Identify which cell holds the provided text, then report its [X, Y] central coordinate. 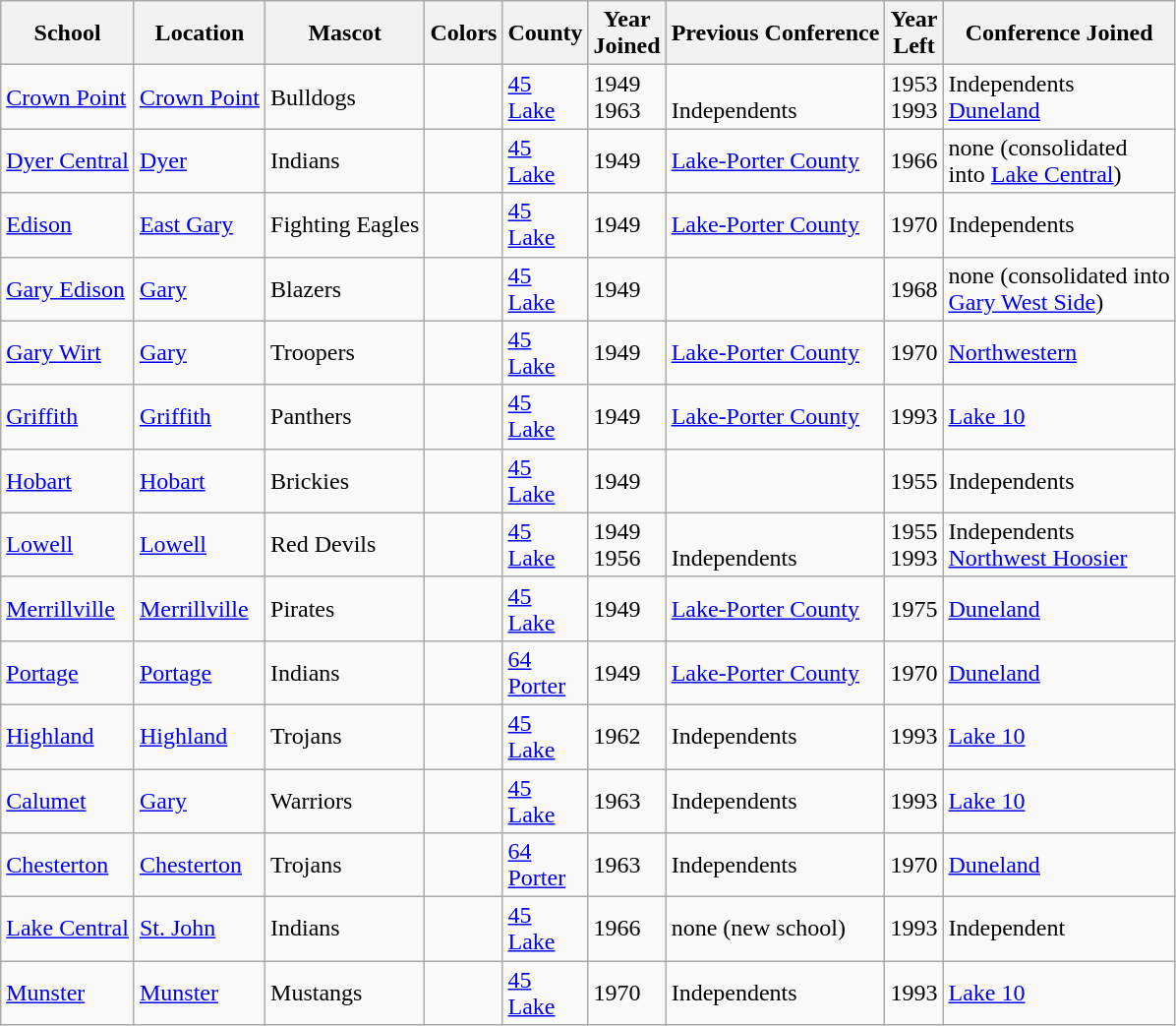
Fighting Eagles [345, 224]
Blazers [345, 289]
none (consolidated into Lake Central) [1059, 161]
Calumet [68, 801]
Independent [1059, 929]
Mustangs [345, 994]
Warriors [345, 801]
Pirates [345, 608]
Brickies [345, 480]
St. John [199, 929]
Northwestern [1059, 352]
none (consolidated into Gary West Side) [1059, 289]
Bulldogs [345, 96]
1975 [914, 608]
County [545, 33]
Lake Central [68, 929]
Conference Joined [1059, 33]
Dyer [199, 161]
1968 [914, 289]
School [68, 33]
Dyer Central [68, 161]
1949 1956 [627, 545]
Mascot [345, 33]
1949 1963 [627, 96]
Gary Edison [68, 289]
Gary Wirt [68, 352]
Troopers [345, 352]
Location [199, 33]
1962 [627, 736]
Edison [68, 224]
1955 1993 [914, 545]
Red Devils [345, 545]
none (new school) [775, 929]
East Gary [199, 224]
Independents Northwest Hoosier [1059, 545]
Panthers [345, 417]
Colors [464, 33]
1953 1993 [914, 96]
1955 [914, 480]
Year Joined [627, 33]
Year Left [914, 33]
Independents Duneland [1059, 96]
Previous Conference [775, 33]
